Provide the (X, Y) coordinate of the cell's center where the given text is located.  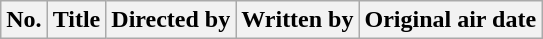
Directed by (171, 20)
Original air date (450, 20)
Title (76, 20)
Written by (298, 20)
No. (24, 20)
